Determine the (X, Y) coordinate at the center of the cell enclosing the given text.  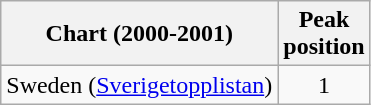
Chart (2000-2001) (140, 34)
Peakposition (324, 34)
Sweden (Sverigetopplistan) (140, 85)
1 (324, 85)
